Determine the [x, y] coordinate at the center of the cell enclosing the given text.  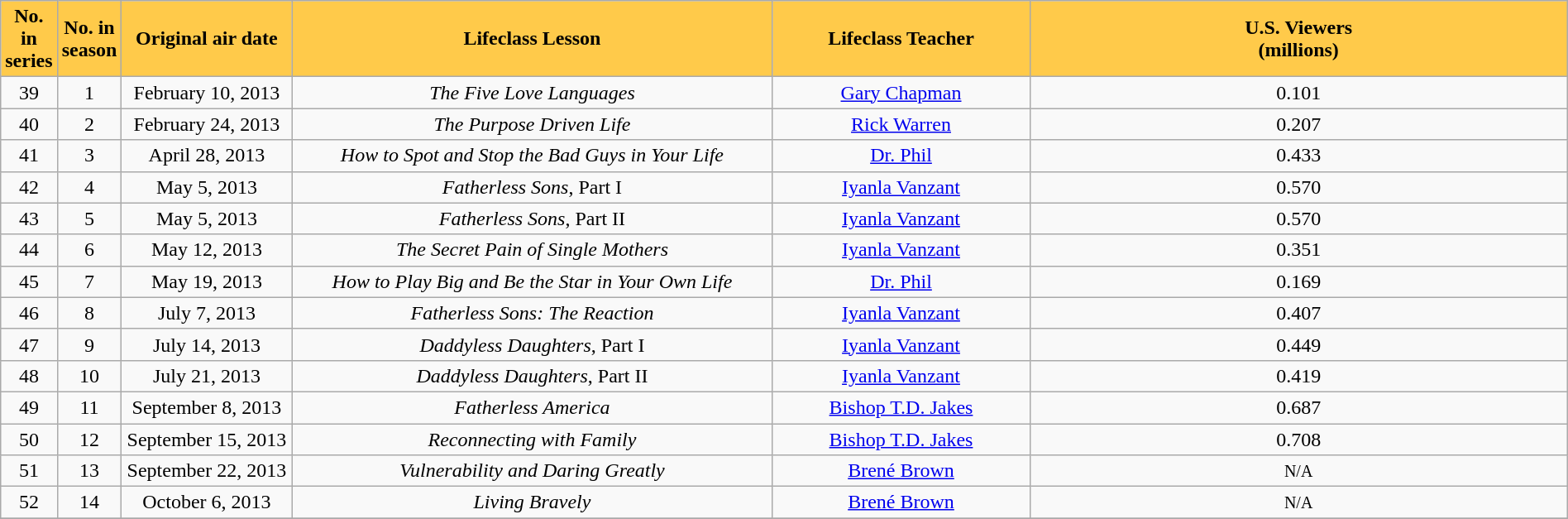
July 7, 2013 [207, 313]
47 [29, 344]
Lifeclass Teacher [901, 39]
45 [29, 281]
0.351 [1298, 250]
8 [89, 313]
0.687 [1298, 407]
44 [29, 250]
February 10, 2013 [207, 93]
0.449 [1298, 344]
Daddyless Daughters, Part I [533, 344]
How to Play Big and Be the Star in Your Own Life [533, 281]
September 8, 2013 [207, 407]
September 15, 2013 [207, 440]
39 [29, 93]
0.433 [1298, 156]
46 [29, 313]
May 12, 2013 [207, 250]
43 [29, 219]
49 [29, 407]
0.207 [1298, 124]
42 [29, 187]
U.S. Viewers(millions) [1298, 39]
Living Bravely [533, 502]
Fatherless Sons, Part II [533, 219]
April 28, 2013 [207, 156]
0.407 [1298, 313]
14 [89, 502]
The Five Love Languages [533, 93]
Daddyless Daughters, Part II [533, 376]
July 14, 2013 [207, 344]
4 [89, 187]
No. inseason [89, 39]
41 [29, 156]
The Purpose Driven Life [533, 124]
11 [89, 407]
6 [89, 250]
50 [29, 440]
Rick Warren [901, 124]
Fatherless Sons, Part I [533, 187]
51 [29, 471]
The Secret Pain of Single Mothers [533, 250]
0.169 [1298, 281]
9 [89, 344]
September 22, 2013 [207, 471]
How to Spot and Stop the Bad Guys in Your Life [533, 156]
Fatherless Sons: The Reaction [533, 313]
5 [89, 219]
10 [89, 376]
52 [29, 502]
July 21, 2013 [207, 376]
Gary Chapman [901, 93]
0.419 [1298, 376]
Lifeclass Lesson [533, 39]
40 [29, 124]
3 [89, 156]
7 [89, 281]
Original air date [207, 39]
1 [89, 93]
Fatherless America [533, 407]
12 [89, 440]
2 [89, 124]
0.708 [1298, 440]
13 [89, 471]
No. inseries [29, 39]
May 19, 2013 [207, 281]
48 [29, 376]
Reconnecting with Family [533, 440]
0.101 [1298, 93]
February 24, 2013 [207, 124]
October 6, 2013 [207, 502]
Vulnerability and Daring Greatly [533, 471]
